Identify which cell holds the provided text, then report its [x, y] central coordinate. 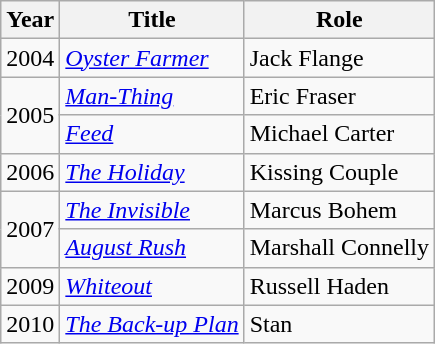
The Back-up Plan [152, 324]
Eric Fraser [339, 96]
August Rush [152, 248]
The Holiday [152, 172]
2006 [30, 172]
Marcus Bohem [339, 210]
Man-Thing [152, 96]
Whiteout [152, 286]
2009 [30, 286]
Title [152, 20]
The Invisible [152, 210]
Oyster Farmer [152, 58]
Jack Flange [339, 58]
Role [339, 20]
Marshall Connelly [339, 248]
2010 [30, 324]
Feed [152, 134]
2007 [30, 229]
Michael Carter [339, 134]
2005 [30, 115]
Stan [339, 324]
Year [30, 20]
Russell Haden [339, 286]
Kissing Couple [339, 172]
2004 [30, 58]
